Output the (X, Y) coordinate of the center of the cell containing the given text.  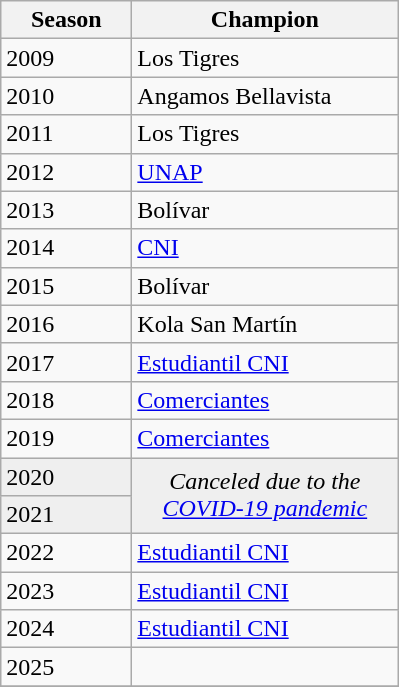
2016 (66, 324)
Season (66, 20)
2023 (66, 591)
UNAP (265, 172)
Canceled due to the COVID-19 pandemic (265, 496)
2015 (66, 286)
2010 (66, 96)
2013 (66, 210)
2017 (66, 362)
Champion (265, 20)
2024 (66, 629)
2014 (66, 248)
2019 (66, 438)
2025 (66, 667)
2021 (66, 515)
2018 (66, 400)
2012 (66, 172)
Angamos Bellavista (265, 96)
2009 (66, 58)
2011 (66, 134)
2022 (66, 553)
CNI (265, 248)
2020 (66, 477)
Kola San Martín (265, 324)
